Output the [x, y] coordinate of the center of the cell containing the given text.  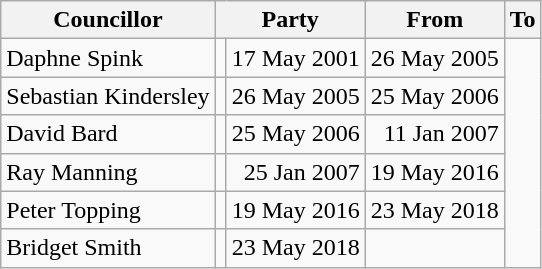
17 May 2001 [296, 58]
David Bard [108, 134]
To [522, 20]
Bridget Smith [108, 248]
Sebastian Kindersley [108, 96]
Councillor [108, 20]
11 Jan 2007 [434, 134]
Ray Manning [108, 172]
Daphne Spink [108, 58]
From [434, 20]
25 Jan 2007 [296, 172]
Party [290, 20]
Peter Topping [108, 210]
